Determine the [X, Y] coordinate at the center of the cell enclosing the given text.  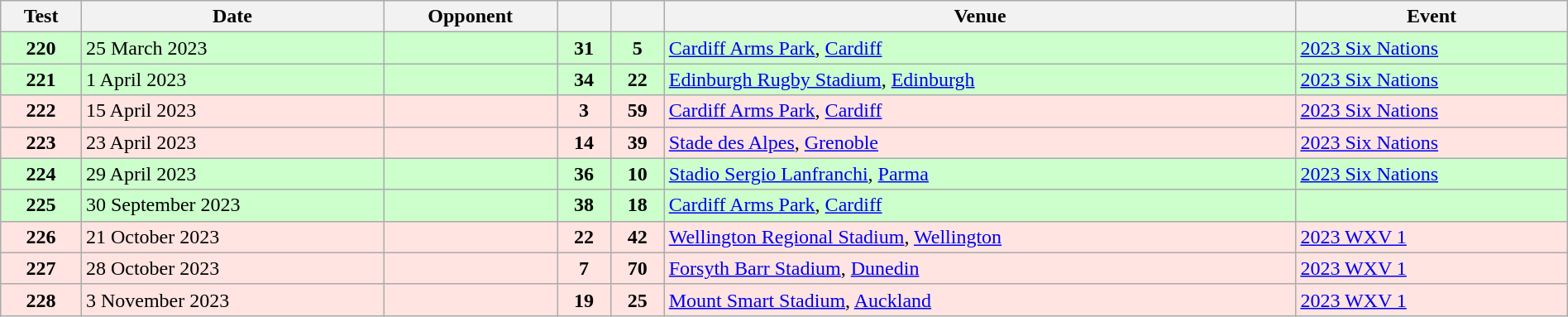
15 April 2023 [232, 111]
70 [637, 268]
Date [232, 17]
59 [637, 111]
28 October 2023 [232, 268]
223 [41, 142]
Wellington Regional Stadium, Wellington [980, 237]
10 [637, 174]
14 [584, 142]
39 [637, 142]
23 April 2023 [232, 142]
221 [41, 79]
Test [41, 17]
29 April 2023 [232, 174]
225 [41, 205]
7 [584, 268]
227 [41, 268]
1 April 2023 [232, 79]
Stade des Alpes, Grenoble [980, 142]
222 [41, 111]
Event [1432, 17]
Mount Smart Stadium, Auckland [980, 300]
34 [584, 79]
3 [584, 111]
30 September 2023 [232, 205]
36 [584, 174]
Forsyth Barr Stadium, Dunedin [980, 268]
42 [637, 237]
21 October 2023 [232, 237]
25 March 2023 [232, 48]
Venue [980, 17]
224 [41, 174]
5 [637, 48]
228 [41, 300]
Edinburgh Rugby Stadium, Edinburgh [980, 79]
220 [41, 48]
3 November 2023 [232, 300]
18 [637, 205]
Stadio Sergio Lanfranchi, Parma [980, 174]
226 [41, 237]
Opponent [471, 17]
25 [637, 300]
38 [584, 205]
19 [584, 300]
31 [584, 48]
